Capture the cell that displays the provided text and extract its [X, Y] central coordinate. 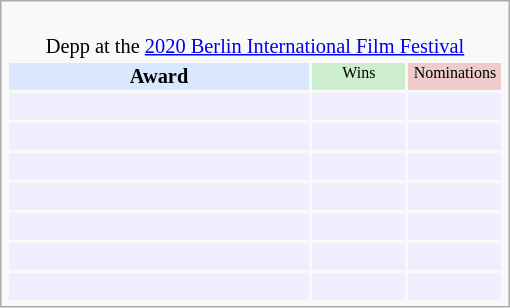
Nominations [454, 76]
Wins [358, 76]
Depp at the 2020 Berlin International Film Festival [256, 34]
Award [160, 76]
